Output the [x, y] coordinate of the center of the cell containing the given text.  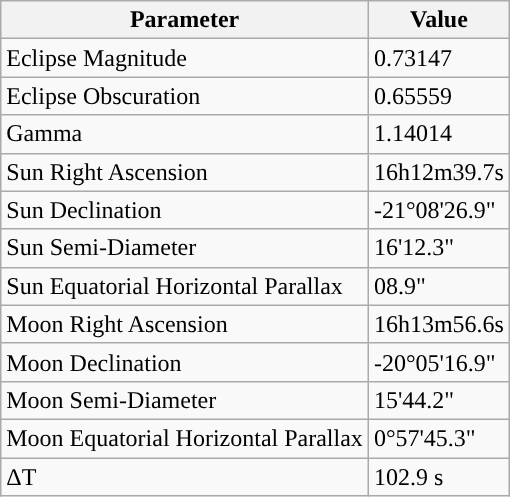
Moon Semi-Diameter [185, 400]
08.9" [438, 286]
-21°08'26.9" [438, 210]
Sun Declination [185, 210]
Sun Semi-Diameter [185, 248]
Moon Equatorial Horizontal Parallax [185, 438]
0.65559 [438, 96]
102.9 s [438, 477]
Sun Right Ascension [185, 172]
ΔT [185, 477]
Moon Declination [185, 362]
Gamma [185, 134]
Sun Equatorial Horizontal Parallax [185, 286]
Parameter [185, 20]
1.14014 [438, 134]
Value [438, 20]
16'12.3" [438, 248]
16h13m56.6s [438, 324]
0°57'45.3" [438, 438]
Moon Right Ascension [185, 324]
15'44.2" [438, 400]
0.73147 [438, 58]
Eclipse Magnitude [185, 58]
Eclipse Obscuration [185, 96]
-20°05'16.9" [438, 362]
16h12m39.7s [438, 172]
